Return the (X, Y) coordinate for the center point of the cell that contains the specified text.  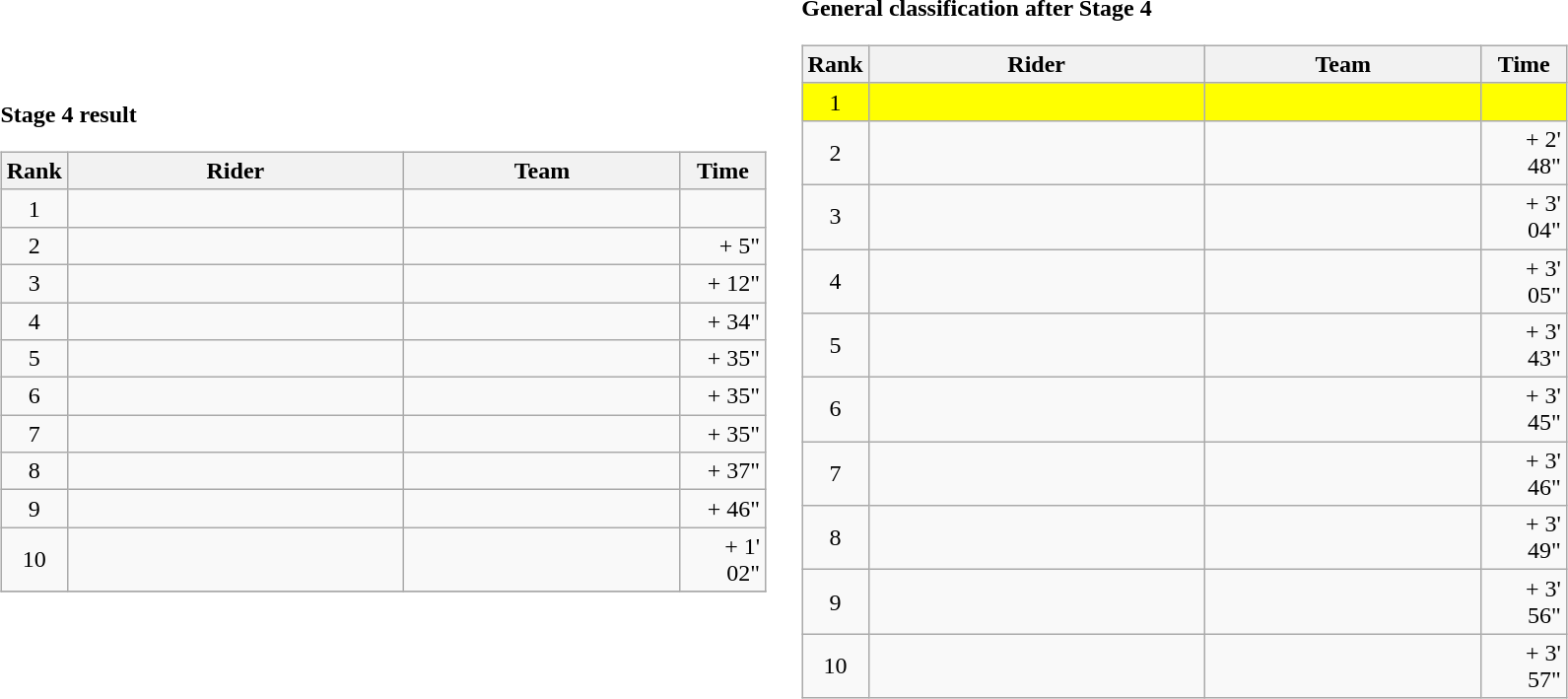
+ 3' 46" (1524, 473)
+ 1' 02" (722, 560)
+ 34" (722, 320)
+ 3' 04" (1524, 217)
+ 12" (722, 283)
+ 3' 45" (1524, 410)
+ 46" (722, 509)
+ 3' 43" (1524, 345)
+ 3' 56" (1524, 601)
+ 3' 49" (1524, 538)
+ 37" (722, 471)
+ 3' 57" (1524, 666)
+ 5" (722, 245)
+ 2' 48" (1524, 152)
+ 3' 05" (1524, 280)
